Capture the cell that displays the provided text and extract its [X, Y] central coordinate. 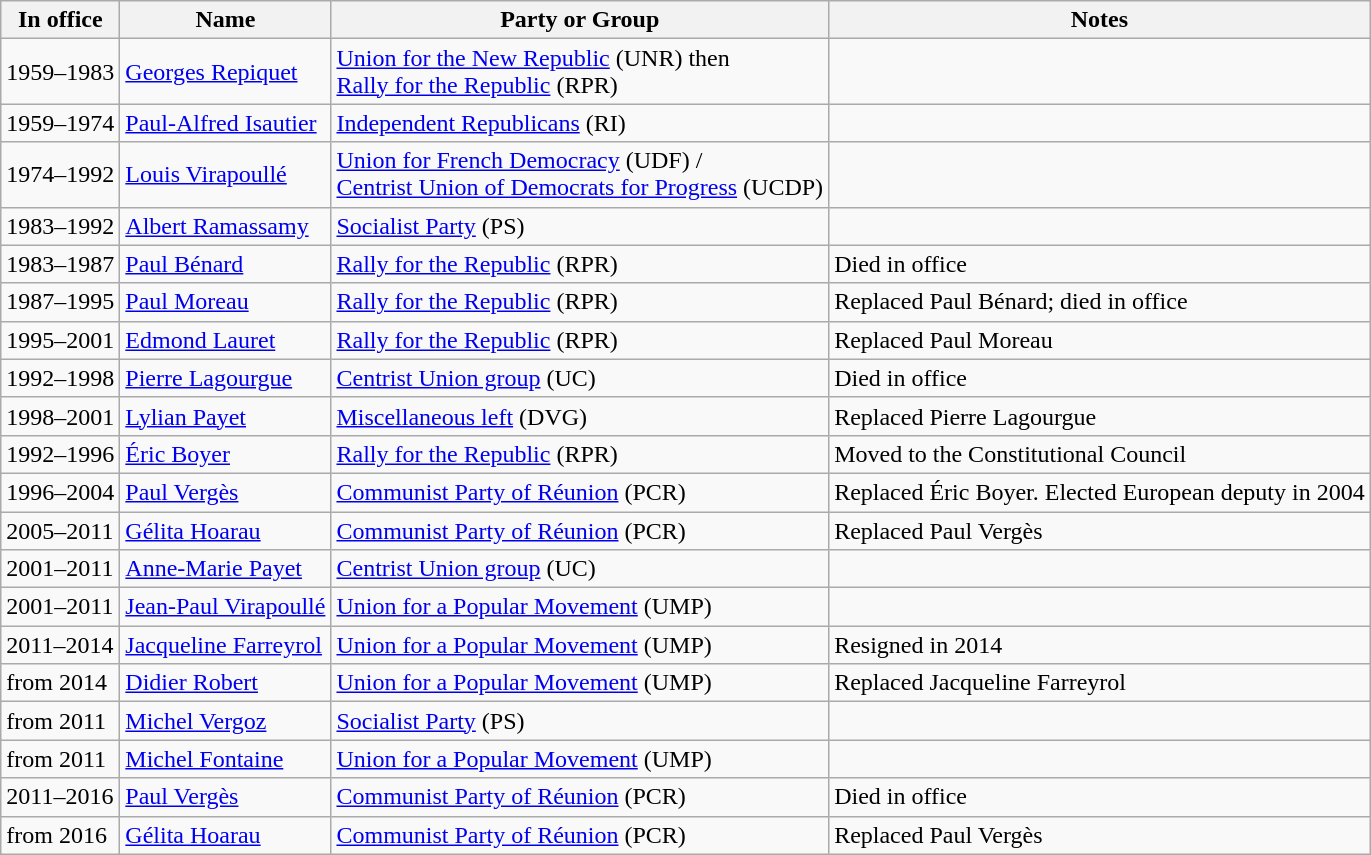
Anne-Marie Payet [226, 569]
Éric Boyer [226, 454]
Party or Group [580, 20]
1992–1996 [60, 454]
Jean-Paul Virapoullé [226, 607]
Georges Repiquet [226, 72]
Pierre Lagourgue [226, 378]
1959–1974 [60, 123]
Union for French Democracy (UDF) / Centrist Union of Democrats for Progress (UCDP) [580, 174]
2005–2011 [60, 531]
Jacqueline Farreyrol [226, 645]
1996–2004 [60, 492]
Name [226, 20]
1987–1995 [60, 302]
from 2016 [60, 835]
Michel Fontaine [226, 759]
Replaced Jacqueline Farreyrol [1100, 683]
Replaced Paul Bénard; died in office [1100, 302]
Paul Bénard [226, 264]
1974–1992 [60, 174]
Albert Ramassamy [226, 226]
Resigned in 2014 [1100, 645]
Replaced Pierre Lagourgue [1100, 416]
Lylian Payet [226, 416]
In office [60, 20]
1995–2001 [60, 340]
1983–1987 [60, 264]
1998–2001 [60, 416]
1983–1992 [60, 226]
Union for the New Republic (UNR) thenRally for the Republic (RPR) [580, 72]
Paul Moreau [226, 302]
Notes [1100, 20]
from 2014 [60, 683]
Michel Vergoz [226, 721]
Moved to the Constitutional Council [1100, 454]
Didier Robert [226, 683]
Replaced Paul Moreau [1100, 340]
2011–2014 [60, 645]
Edmond Lauret [226, 340]
1959–1983 [60, 72]
1992–1998 [60, 378]
Louis Virapoullé [226, 174]
Replaced Éric Boyer. Elected European deputy in 2004 [1100, 492]
Paul-Alfred Isautier [226, 123]
2011–2016 [60, 797]
Miscellaneous left (DVG) [580, 416]
Independent Republicans (RI) [580, 123]
